Find where the given text appears and provide that cell's center as [x, y] coordinate. 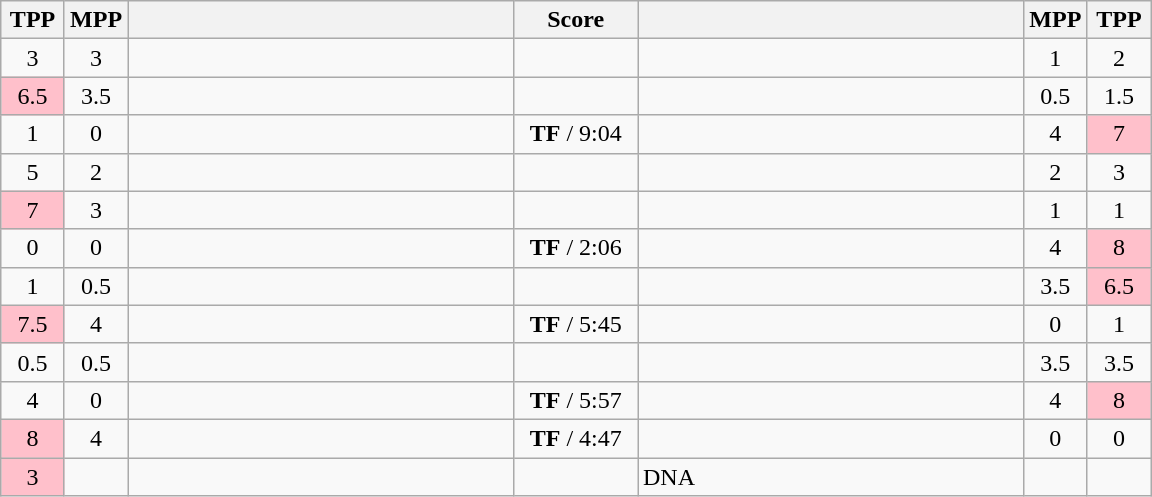
TF / 5:57 [576, 400]
5 [33, 172]
Score [576, 20]
TF / 2:06 [576, 248]
TF / 5:45 [576, 324]
1.5 [1119, 96]
TF / 9:04 [576, 134]
DNA [831, 477]
TF / 4:47 [576, 438]
7.5 [33, 324]
